Identify which cell holds the provided text, then report its [x, y] central coordinate. 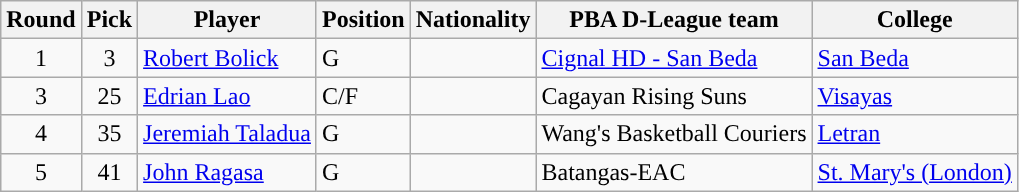
Robert Bolick [228, 58]
5 [41, 172]
C/F [363, 96]
PBA D-League team [674, 20]
Cagayan Rising Suns [674, 96]
35 [109, 134]
25 [109, 96]
Batangas-EAC [674, 172]
Cignal HD - San Beda [674, 58]
John Ragasa [228, 172]
Wang's Basketball Couriers [674, 134]
Nationality [473, 20]
College [914, 20]
San Beda [914, 58]
Visayas [914, 96]
1 [41, 58]
41 [109, 172]
Pick [109, 20]
Letran [914, 134]
4 [41, 134]
Player [228, 20]
St. Mary's (London) [914, 172]
Edrian Lao [228, 96]
Jeremiah Taladua [228, 134]
Round [41, 20]
Position [363, 20]
